For the text-containing cell, return its midpoint in (x, y) coordinate format. 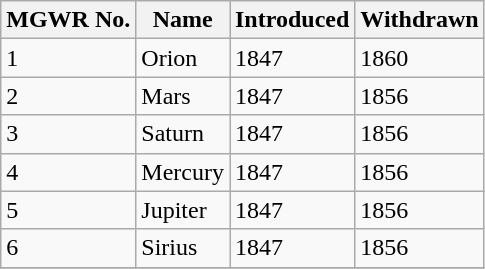
Withdrawn (420, 20)
6 (68, 248)
Name (183, 20)
4 (68, 172)
Orion (183, 58)
3 (68, 134)
Introduced (292, 20)
MGWR No. (68, 20)
Mars (183, 96)
1 (68, 58)
5 (68, 210)
Saturn (183, 134)
Sirius (183, 248)
Jupiter (183, 210)
Mercury (183, 172)
2 (68, 96)
1860 (420, 58)
